Search for the cell housing the specified text and yield its [x, y] center coordinate. 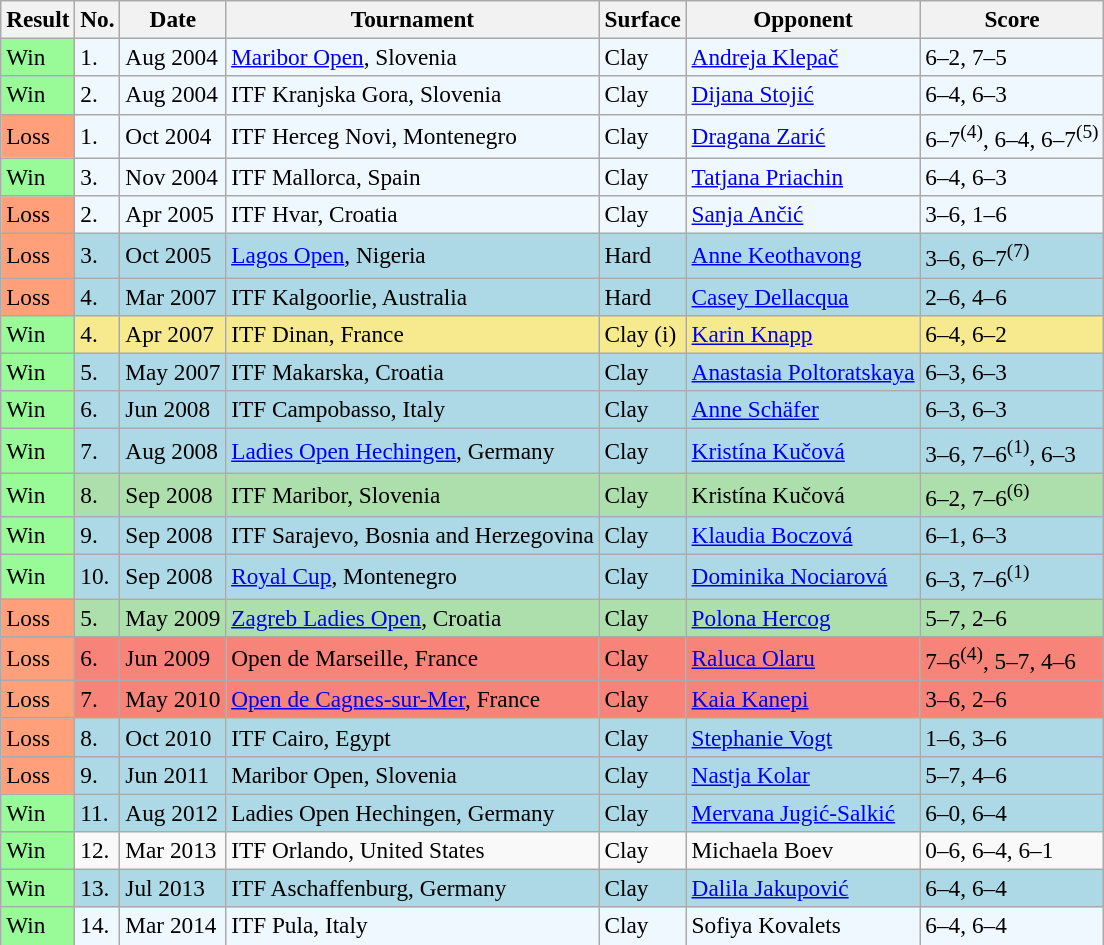
ITF Maribor, Slovenia [412, 494]
10. [98, 576]
12. [98, 850]
Score [1012, 19]
Sanja Ančić [803, 214]
Jul 2013 [173, 888]
Aug 2008 [173, 450]
ITF Herceg Novi, Montenegro [412, 136]
6–0, 6–4 [1012, 812]
Apr 2005 [173, 214]
Dragana Zarić [803, 136]
6–2, 7–5 [1012, 57]
7–6(4), 5–7, 4–6 [1012, 658]
Klaudia Boczová [803, 535]
0–6, 6–4, 6–1 [1012, 850]
Surface [642, 19]
Sofiya Kovalets [803, 926]
Nastja Kolar [803, 775]
Dijana Stojić [803, 95]
5–7, 2–6 [1012, 617]
Zagreb Ladies Open, Croatia [412, 617]
Mar 2007 [173, 296]
Result [38, 19]
Opponent [803, 19]
ITF Campobasso, Italy [412, 410]
Anne Schäfer [803, 410]
Andreja Klepač [803, 57]
ITF Kranjska Gora, Slovenia [412, 95]
Anastasia Poltoratskaya [803, 372]
14. [98, 926]
Raluca Olaru [803, 658]
Casey Dellacqua [803, 296]
Apr 2007 [173, 334]
3–6, 1–6 [1012, 214]
13. [98, 888]
ITF Sarajevo, Bosnia and Herzegovina [412, 535]
ITF Makarska, Croatia [412, 372]
Open de Cagnes-sur-Mer, France [412, 699]
Dominika Nociarová [803, 576]
Mervana Jugić-Salkić [803, 812]
Royal Cup, Montenegro [412, 576]
Polona Hercog [803, 617]
Aug 2012 [173, 812]
May 2009 [173, 617]
6–2, 7–6(6) [1012, 494]
ITF Hvar, Croatia [412, 214]
May 2007 [173, 372]
11. [98, 812]
Jun 2008 [173, 410]
6–3, 7–6(1) [1012, 576]
Mar 2014 [173, 926]
ITF Aschaffenburg, Germany [412, 888]
Clay (i) [642, 334]
Kaia Kanepi [803, 699]
Anne Keothavong [803, 255]
3–6, 2–6 [1012, 699]
Date [173, 19]
1–6, 3–6 [1012, 737]
3–6, 7–6(1), 6–3 [1012, 450]
Lagos Open, Nigeria [412, 255]
Mar 2013 [173, 850]
Nov 2004 [173, 177]
Stephanie Vogt [803, 737]
May 2010 [173, 699]
ITF Kalgoorlie, Australia [412, 296]
3–6, 6–7(7) [1012, 255]
5–7, 4–6 [1012, 775]
Jun 2011 [173, 775]
Oct 2005 [173, 255]
6–1, 6–3 [1012, 535]
Dalila Jakupović [803, 888]
Jun 2009 [173, 658]
Michaela Boev [803, 850]
Open de Marseille, France [412, 658]
2–6, 4–6 [1012, 296]
6–4, 6–2 [1012, 334]
ITF Cairo, Egypt [412, 737]
Oct 2004 [173, 136]
Tournament [412, 19]
Oct 2010 [173, 737]
Karin Knapp [803, 334]
ITF Dinan, France [412, 334]
ITF Pula, Italy [412, 926]
Tatjana Priachin [803, 177]
6–7(4), 6–4, 6–7(5) [1012, 136]
ITF Orlando, United States [412, 850]
No. [98, 19]
ITF Mallorca, Spain [412, 177]
